Determine the (x, y) coordinate at the center of the cell enclosing the given text.  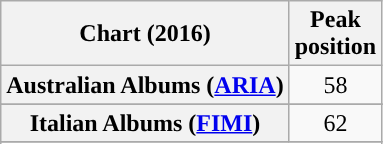
Italian Albums (FIMI) (145, 123)
Chart (2016) (145, 34)
62 (335, 123)
58 (335, 85)
Australian Albums (ARIA) (145, 85)
Peak position (335, 34)
